Locate the cell with the specified text and output its (x, y) center coordinate. 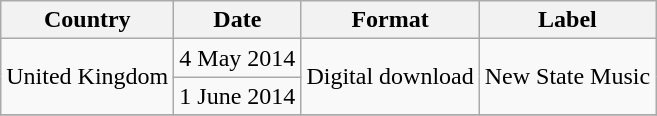
United Kingdom (88, 77)
Digital download (390, 77)
Date (238, 20)
1 June 2014 (238, 96)
Format (390, 20)
Country (88, 20)
Label (567, 20)
4 May 2014 (238, 58)
New State Music (567, 77)
